Pinpoint the cell where the given text exists, returning its (X, Y) midpoint coordinate. 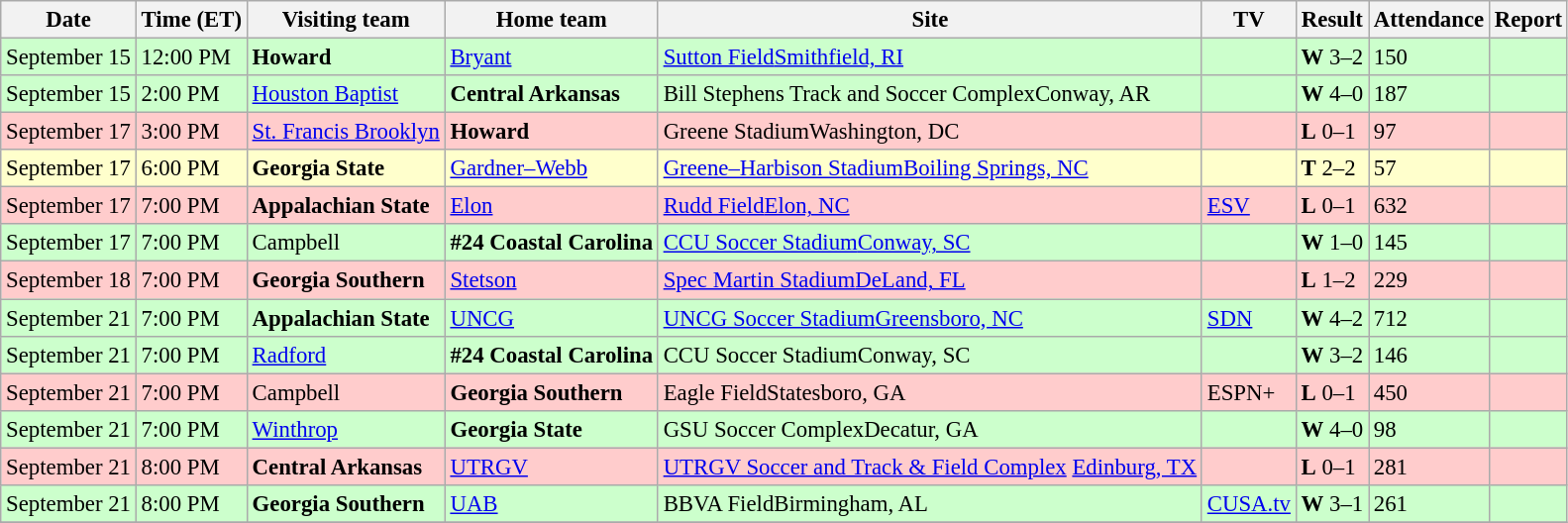
3:00 PM (191, 132)
Time (ET) (191, 20)
57 (1429, 168)
150 (1429, 57)
GSU Soccer ComplexDecatur, GA (929, 429)
98 (1429, 429)
Elon (551, 206)
6:00 PM (191, 168)
Greene StadiumWashington, DC (929, 132)
450 (1429, 392)
BBVA FieldBirmingham, AL (929, 504)
146 (1429, 355)
187 (1429, 94)
TV (1248, 20)
St. Francis Brooklyn (346, 132)
ESPN+ (1248, 392)
Site (929, 20)
Winthrop (346, 429)
UNCG (551, 318)
Greene–Harbison StadiumBoiling Springs, NC (929, 168)
W 1–0 (1331, 243)
Rudd FieldElon, NC (929, 206)
Attendance (1429, 20)
UTRGV (551, 467)
2:00 PM (191, 94)
Date (68, 20)
12:00 PM (191, 57)
Gardner–Webb (551, 168)
Houston Baptist (346, 94)
W 4–2 (1331, 318)
September 18 (68, 280)
W 3–1 (1331, 504)
Radford (346, 355)
632 (1429, 206)
UAB (551, 504)
Result (1331, 20)
UNCG Soccer StadiumGreensboro, NC (929, 318)
Eagle FieldStatesboro, GA (929, 392)
712 (1429, 318)
145 (1429, 243)
Home team (551, 20)
L 1–2 (1331, 280)
CUSA.tv (1248, 504)
281 (1429, 467)
SDN (1248, 318)
Bill Stephens Track and Soccer ComplexConway, AR (929, 94)
Sutton FieldSmithfield, RI (929, 57)
Bryant (551, 57)
UTRGV Soccer and Track & Field Complex Edinburg, TX (929, 467)
Stetson (551, 280)
Report (1527, 20)
97 (1429, 132)
261 (1429, 504)
Visiting team (346, 20)
Spec Martin StadiumDeLand, FL (929, 280)
ESV (1248, 206)
T 2–2 (1331, 168)
229 (1429, 280)
